Provide the [X, Y] coordinate of the cell's center where the given text is located.  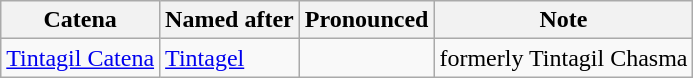
Catena [80, 20]
Tintagil Catena [80, 58]
Tintagel [230, 58]
Named after [230, 20]
Note [564, 20]
formerly Tintagil Chasma [564, 58]
Pronounced [366, 20]
